Return [X, Y] of the center of cell containing provided text 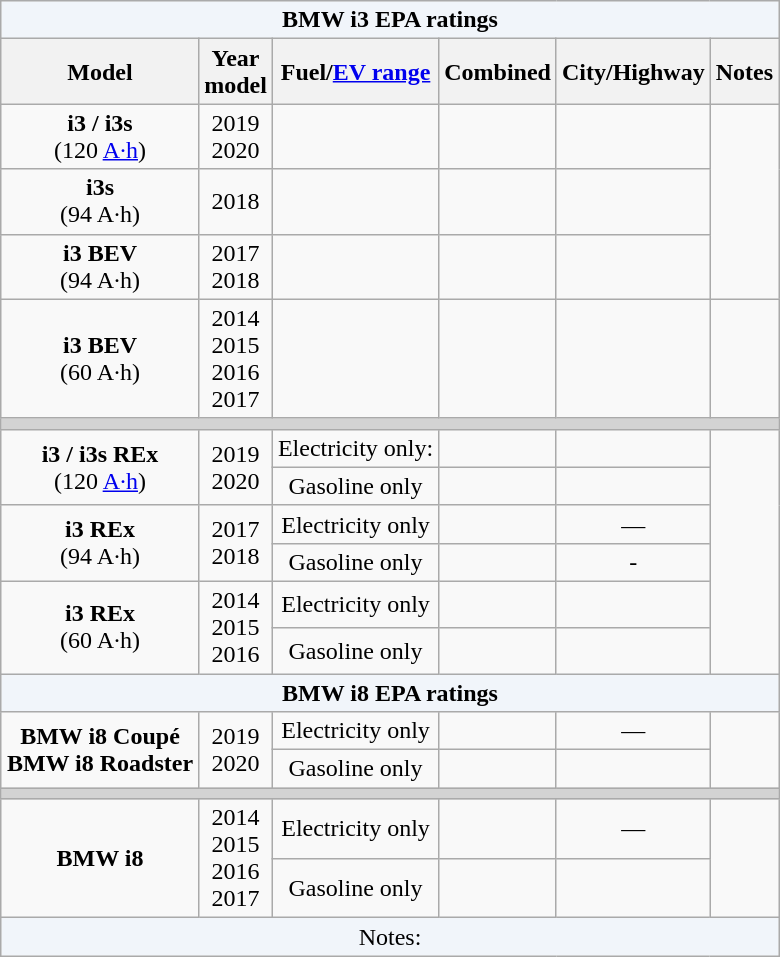
i3 REx (94 A·h) [100, 543]
i3 BEV(94 A·h) [100, 266]
Model [100, 72]
201420152016 [236, 627]
2018 [236, 202]
Notes: [390, 937]
BMW i8 CoupéBMW i8 Roadster [100, 750]
BMW i3 EPA ratings [390, 20]
Notes [744, 72]
Electricity only: [355, 448]
i3s(94 A·h) [100, 202]
Combined [498, 72]
Fuel/EV range [355, 72]
BMW i8 [100, 858]
- [633, 562]
Yearmodel [236, 72]
i3 REx(60 A·h) [100, 627]
BMW i8 EPA ratings [390, 693]
City/Highway [633, 72]
i3 BEV(60 A·h) [100, 358]
i3 / i3s REx(120 A·h) [100, 467]
i3 / i3s(120 A·h) [100, 136]
